Find where the given text appears and provide that cell's center as [X, Y] coordinate. 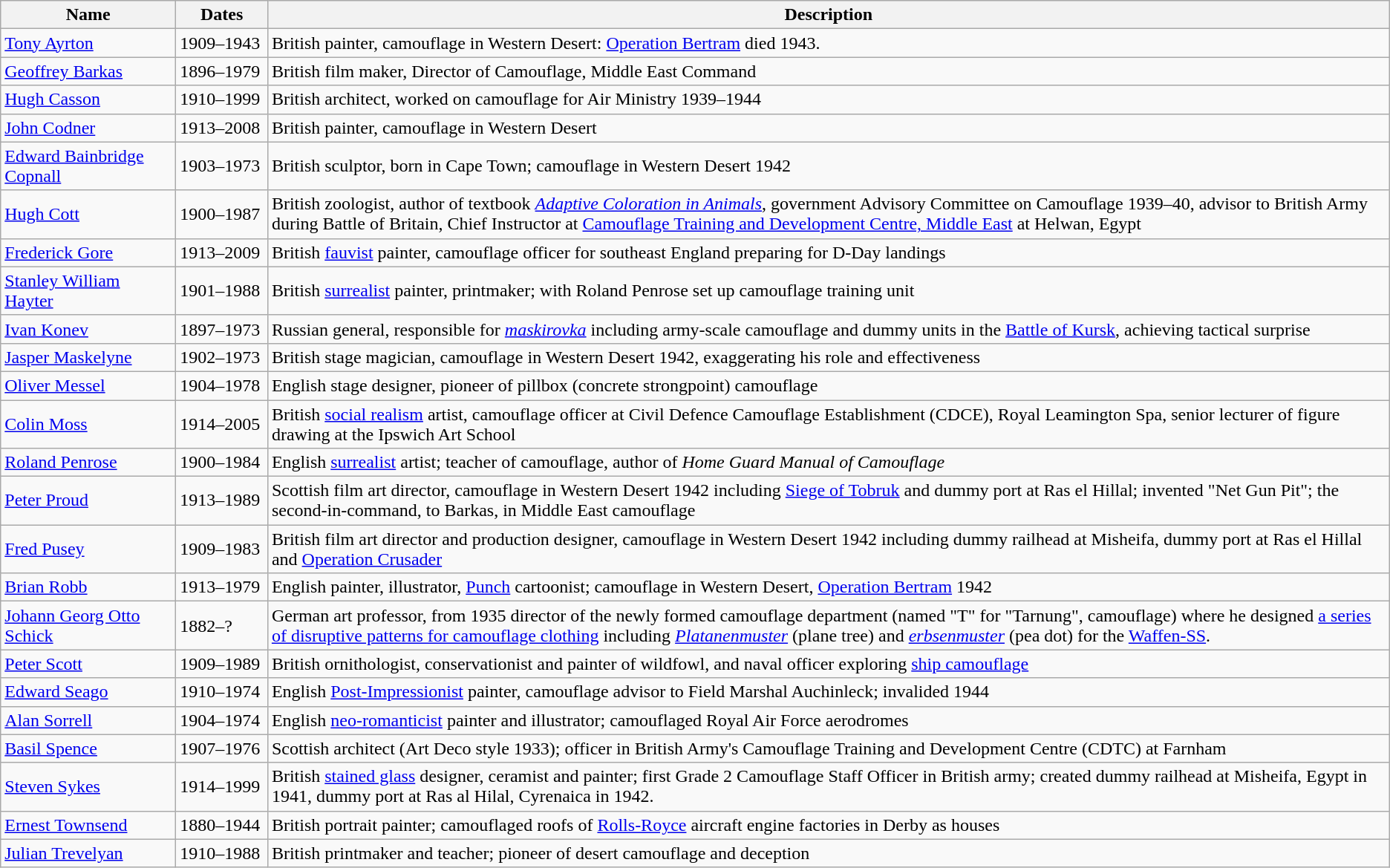
British painter, camouflage in Western Desert: Operation Bertram died 1943. [829, 43]
John Codner [88, 128]
1914–2005 [222, 423]
English neo-romanticist painter and illustrator; camouflaged Royal Air Force aerodromes [829, 720]
Peter Scott [88, 664]
Steven Sykes [88, 787]
1913–2009 [222, 252]
British printmaker and teacher; pioneer of desert camouflage and deception [829, 853]
Russian general, responsible for maskirovka including army-scale camouflage and dummy units in the Battle of Kursk, achieving tactical surprise [829, 329]
1909–1983 [222, 549]
British surrealist painter, printmaker; with Roland Penrose set up camouflage training unit [829, 291]
Alan Sorrell [88, 720]
Scottish architect (Art Deco style 1933); officer in British Army's Camouflage Training and Development Centre (CDTC) at Farnham [829, 748]
Edward Seago [88, 692]
Julian Trevelyan [88, 853]
1904–1974 [222, 720]
Ernest Townsend [88, 825]
Basil Spence [88, 748]
1909–1943 [222, 43]
1913–2008 [222, 128]
1901–1988 [222, 291]
English stage designer, pioneer of pillbox (concrete strongpoint) camouflage [829, 385]
British film maker, Director of Camouflage, Middle East Command [829, 71]
Stanley William Hayter [88, 291]
1900–1987 [222, 214]
British portrait painter; camouflaged roofs of Rolls-Royce aircraft engine factories in Derby as houses [829, 825]
British stage magician, camouflage in Western Desert 1942, exaggerating his role and effectiveness [829, 357]
Hugh Casson [88, 99]
Peter Proud [88, 500]
Tony Ayrton [88, 43]
British architect, worked on camouflage for Air Ministry 1939–1944 [829, 99]
Colin Moss [88, 423]
Ivan Konev [88, 329]
1910–1988 [222, 853]
1882–? [222, 625]
British sculptor, born in Cape Town; camouflage in Western Desert 1942 [829, 166]
1896–1979 [222, 71]
Jasper Maskelyne [88, 357]
Fred Pusey [88, 549]
Brian Robb [88, 587]
1880–1944 [222, 825]
Description [829, 15]
1909–1989 [222, 664]
English Post-Impressionist painter, camouflage advisor to Field Marshal Auchinleck; invalided 1944 [829, 692]
Johann Georg Otto Schick [88, 625]
Hugh Cott [88, 214]
British fauvist painter, camouflage officer for southeast England preparing for D-Day landings [829, 252]
1897–1973 [222, 329]
1910–1999 [222, 99]
English painter, illustrator, Punch cartoonist; camouflage in Western Desert, Operation Bertram 1942 [829, 587]
1914–1999 [222, 787]
Name [88, 15]
1913–1979 [222, 587]
British painter, camouflage in Western Desert [829, 128]
1902–1973 [222, 357]
1903–1973 [222, 166]
1913–1989 [222, 500]
1904–1978 [222, 385]
British ornithologist, conservationist and painter of wildfowl, and naval officer exploring ship camouflage [829, 664]
English surrealist artist; teacher of camouflage, author of Home Guard Manual of Camouflage [829, 463]
1907–1976 [222, 748]
Roland Penrose [88, 463]
Dates [222, 15]
1900–1984 [222, 463]
Edward Bainbridge Copnall [88, 166]
Frederick Gore [88, 252]
Oliver Messel [88, 385]
1910–1974 [222, 692]
Geoffrey Barkas [88, 71]
